Determine the [X, Y] coordinate at the center of the cell enclosing the given text.  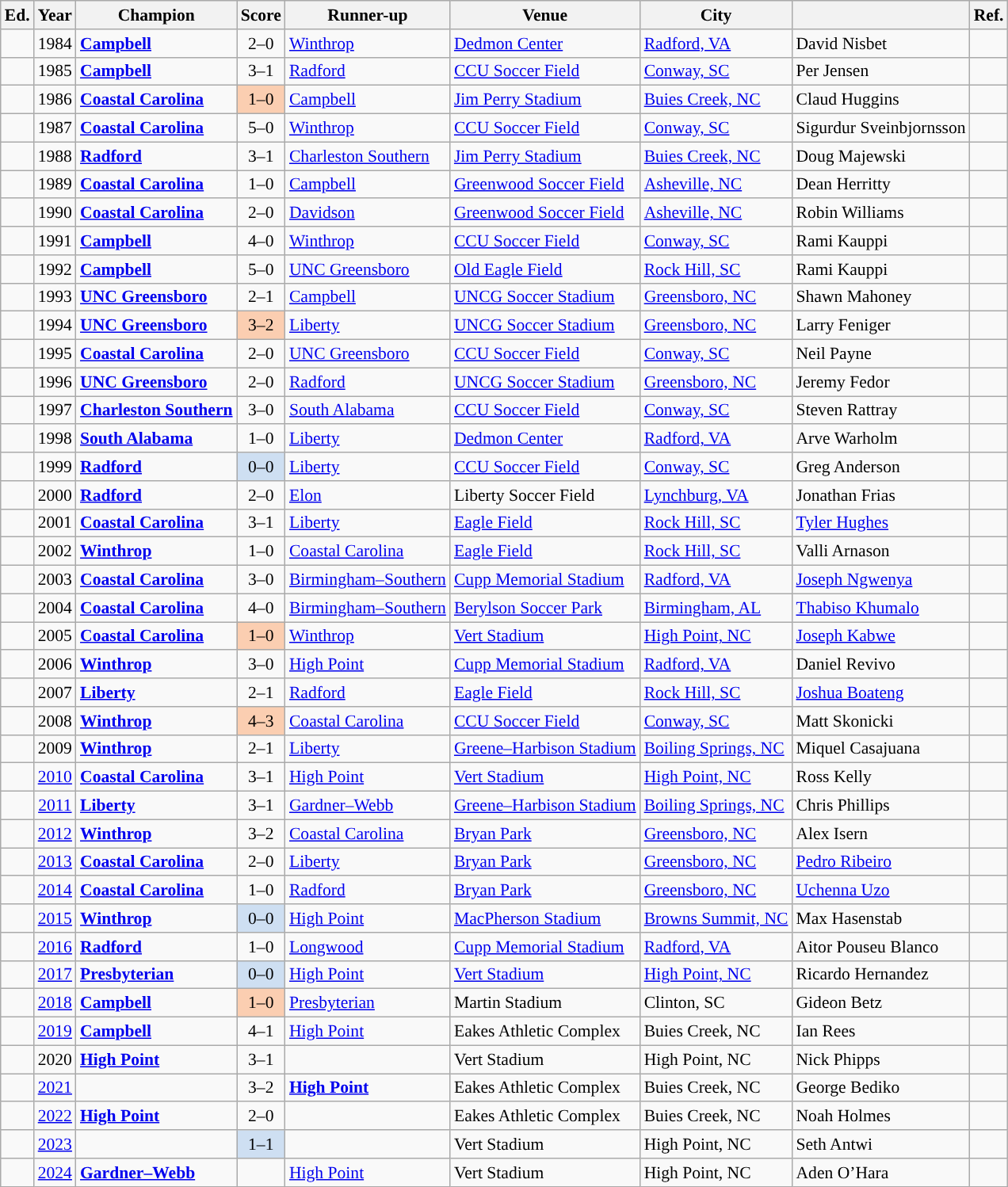
Clinton, SC [716, 1003]
2022 [55, 1116]
2013 [55, 862]
Greg Anderson [880, 467]
Champion [157, 15]
1984 [55, 44]
Martin Stadium [545, 1003]
Aitor Pouseu Blanco [880, 947]
Longwood [368, 947]
Arve Warholm [880, 439]
2024 [55, 1173]
1986 [55, 100]
2008 [55, 721]
2003 [55, 580]
2019 [55, 1032]
Seth Antwi [880, 1144]
Per Jensen [880, 71]
Tyler Hughes [880, 523]
1987 [55, 128]
2005 [55, 636]
Neil Payne [880, 354]
1992 [55, 269]
Joseph Ngwenya [880, 580]
Gideon Betz [880, 1003]
1985 [55, 71]
1988 [55, 156]
2021 [55, 1088]
Thabiso Khumalo [880, 608]
Joshua Boateng [880, 693]
City [716, 15]
Joseph Kabwe [880, 636]
Valli Arnason [880, 552]
MacPherson Stadium [545, 918]
Claud Huggins [880, 100]
Venue [545, 15]
2015 [55, 918]
Score [262, 15]
2020 [55, 1059]
2007 [55, 693]
Jeremy Fedor [880, 382]
Davidson [368, 213]
2012 [55, 834]
1–1 [262, 1144]
Uchenna Uzo [880, 891]
1994 [55, 326]
Ed. [17, 15]
2006 [55, 665]
1989 [55, 185]
Steven Rattray [880, 410]
2023 [55, 1144]
1991 [55, 241]
2002 [55, 552]
1997 [55, 410]
Ian Rees [880, 1032]
Max Hasenstab [880, 918]
Pedro Ribeiro [880, 862]
2004 [55, 608]
Chris Phillips [880, 806]
Ref. [989, 15]
2017 [55, 975]
Shawn Mahoney [880, 297]
1993 [55, 297]
Doug Majewski [880, 156]
Alex Isern [880, 834]
George Bediko [880, 1088]
2014 [55, 891]
2016 [55, 947]
Berylson Soccer Park [545, 608]
4–1 [262, 1032]
Larry Feniger [880, 326]
Matt Skonicki [880, 721]
Miquel Casajuana [880, 749]
Year [55, 15]
1998 [55, 439]
Robin Williams [880, 213]
1995 [55, 354]
Daniel Revivo [880, 665]
2000 [55, 495]
David Nisbet [880, 44]
2010 [55, 777]
Liberty Soccer Field [545, 495]
2018 [55, 1003]
Ricardo Hernandez [880, 975]
Dean Herritty [880, 185]
Ross Kelly [880, 777]
Sigurdur Sveinbjornsson [880, 128]
Elon [368, 495]
Lynchburg, VA [716, 495]
2011 [55, 806]
Browns Summit, NC [716, 918]
2009 [55, 749]
Runner-up [368, 15]
Nick Phipps [880, 1059]
4–3 [262, 721]
Old Eagle Field [545, 269]
Noah Holmes [880, 1116]
Aden O’Hara [880, 1173]
1999 [55, 467]
1996 [55, 382]
Jonathan Frias [880, 495]
1990 [55, 213]
2001 [55, 523]
Birmingham, AL [716, 608]
